Pinpoint the cell where the given text exists, returning its [X, Y] midpoint coordinate. 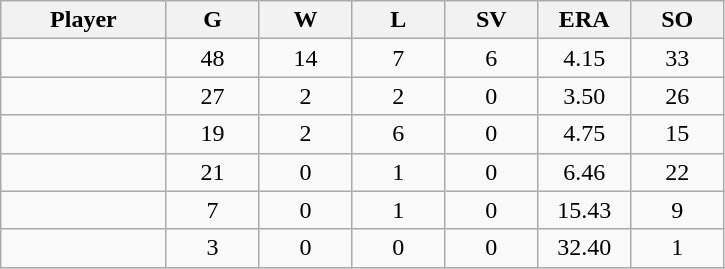
15 [678, 134]
4.15 [584, 58]
ERA [584, 20]
22 [678, 172]
W [306, 20]
33 [678, 58]
15.43 [584, 210]
19 [212, 134]
3.50 [584, 96]
SO [678, 20]
26 [678, 96]
3 [212, 248]
48 [212, 58]
32.40 [584, 248]
4.75 [584, 134]
L [398, 20]
9 [678, 210]
Player [84, 20]
6.46 [584, 172]
27 [212, 96]
14 [306, 58]
SV [492, 20]
21 [212, 172]
G [212, 20]
